Locate the cell with the specified text and output its [X, Y] center coordinate. 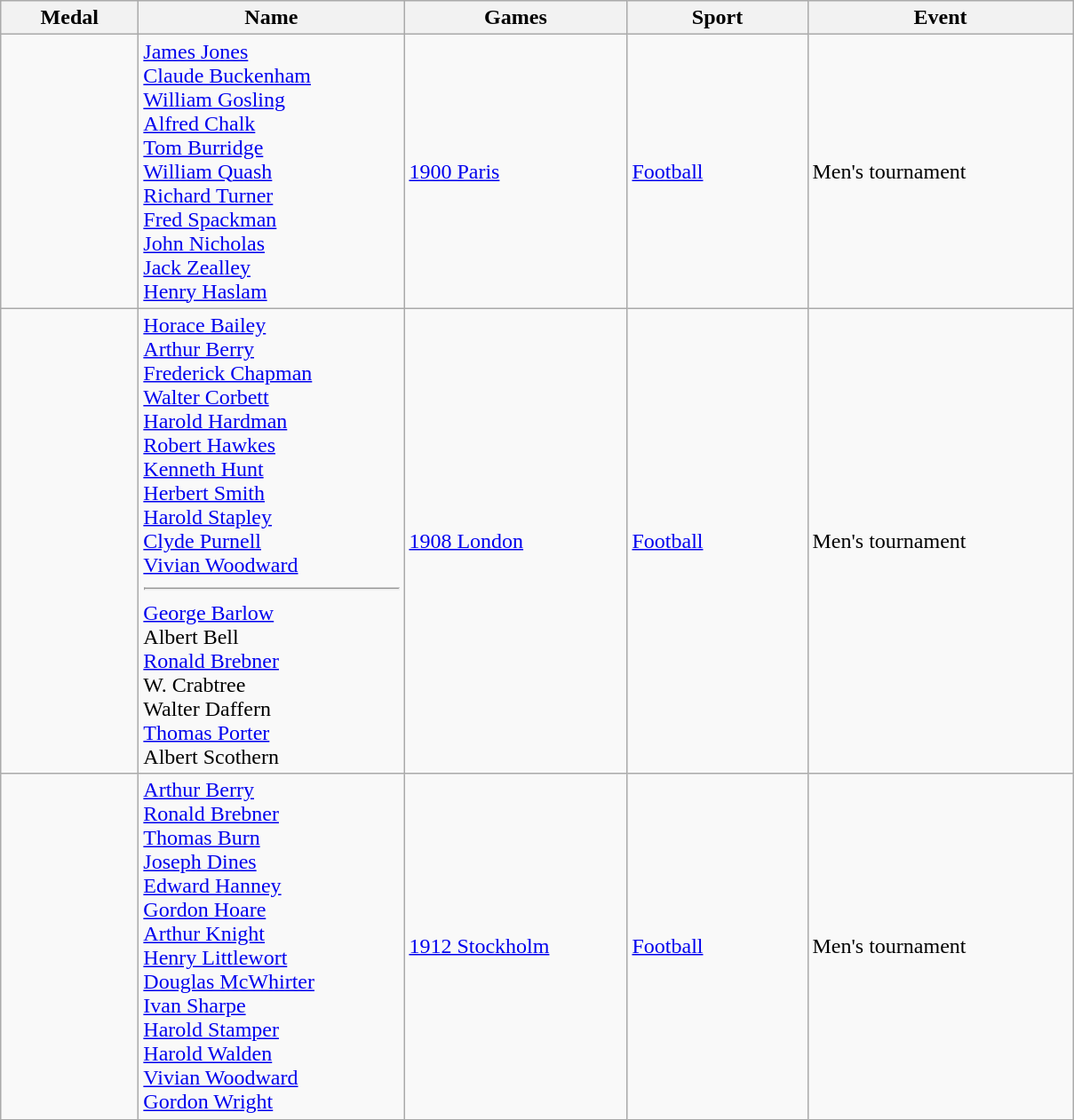
Games [515, 18]
1908 London [515, 541]
1912 Stockholm [515, 947]
Sport [718, 18]
Event [940, 18]
James JonesClaude BuckenhamWilliam GoslingAlfred ChalkTom BurridgeWilliam QuashRichard TurnerFred SpackmanJohn NicholasJack ZealleyHenry Haslam [272, 171]
1900 Paris [515, 171]
Medal [69, 18]
Name [272, 18]
